Return the (x, y) coordinate for the center point of the cell that contains the specified text.  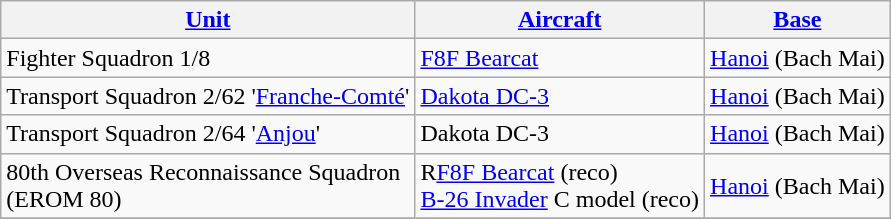
Fighter Squadron 1/8 (208, 58)
F8F Bearcat (560, 58)
RF8F Bearcat (reco) B-26 Invader C model (reco) (560, 186)
Unit (208, 20)
Transport Squadron 2/62 'Franche-Comté' (208, 96)
Transport Squadron 2/64 'Anjou' (208, 134)
Base (798, 20)
80th Overseas Reconnaissance Squadron (EROM 80) (208, 186)
Aircraft (560, 20)
